Find where the given text appears and provide that cell's center as (x, y) coordinate. 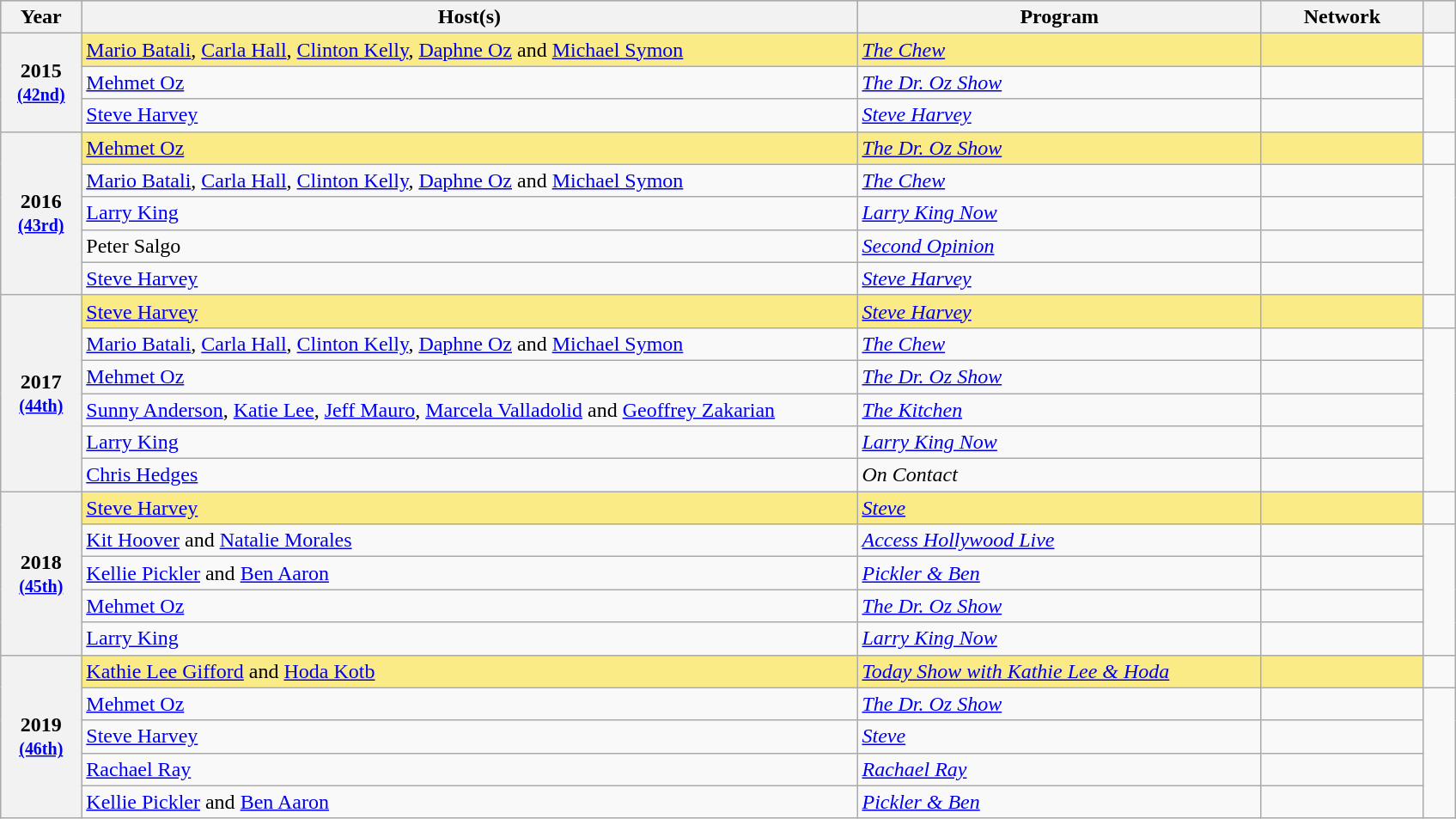
Peter Salgo (469, 246)
On Contact (1059, 475)
Kit Hoover and Natalie Morales (469, 541)
Access Hollywood Live (1059, 541)
2017 (44th) (41, 393)
Kathie Lee Gifford and Hoda Kotb (469, 671)
Today Show with Kathie Lee & Hoda (1059, 671)
Sunny Anderson, Katie Lee, Jeff Mauro, Marcela Valladolid and Geoffrey Zakarian (469, 410)
2016 (43rd) (41, 213)
Program (1059, 17)
Chris Hedges (469, 475)
Network (1342, 17)
Year (41, 17)
The Kitchen (1059, 410)
2018 (45th) (41, 573)
Host(s) (469, 17)
2015 (42nd) (41, 83)
Second Opinion (1059, 246)
2019 (46th) (41, 736)
